Extract the (x, y) coordinate from the center of the cell holding the provided text.  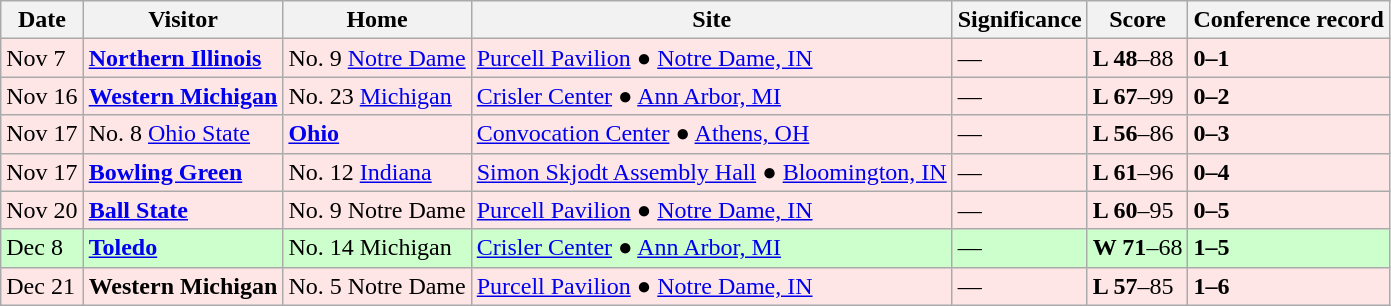
Visitor (183, 20)
— (1020, 58)
Date (42, 20)
Ohio (377, 134)
Nov 7 (42, 58)
0–3 (1288, 134)
L 56–86 (1138, 134)
No. 23 Michigan (377, 96)
1–5 (1288, 248)
No. 8 Ohio State (183, 134)
Home (377, 20)
Northern Illinois (183, 58)
Significance (1020, 20)
Score (1138, 20)
0–5 (1288, 210)
0–4 (1288, 172)
Bowling Green (183, 172)
Simon Skjodt Assembly Hall ● Bloomington, IN (712, 172)
No. 14 Michigan (377, 248)
L 60–95 (1138, 210)
1–6 (1288, 286)
Ball State (183, 210)
0–1 (1288, 58)
Dec 21 (42, 286)
No. 5 Notre Dame (377, 286)
Nov 20 (42, 210)
L 57–85 (1138, 286)
L 48–88 (1138, 58)
0–2 (1288, 96)
L 61–96 (1138, 172)
L 67–99 (1138, 96)
Convocation Center ● Athens, OH (712, 134)
No. 12 Indiana (377, 172)
Nov 16 (42, 96)
Site (712, 20)
Conference record (1288, 20)
W 71–68 (1138, 248)
Dec 8 (42, 248)
Toledo (183, 248)
